Provide the [x, y] coordinate of the cell's center where the given text is located.  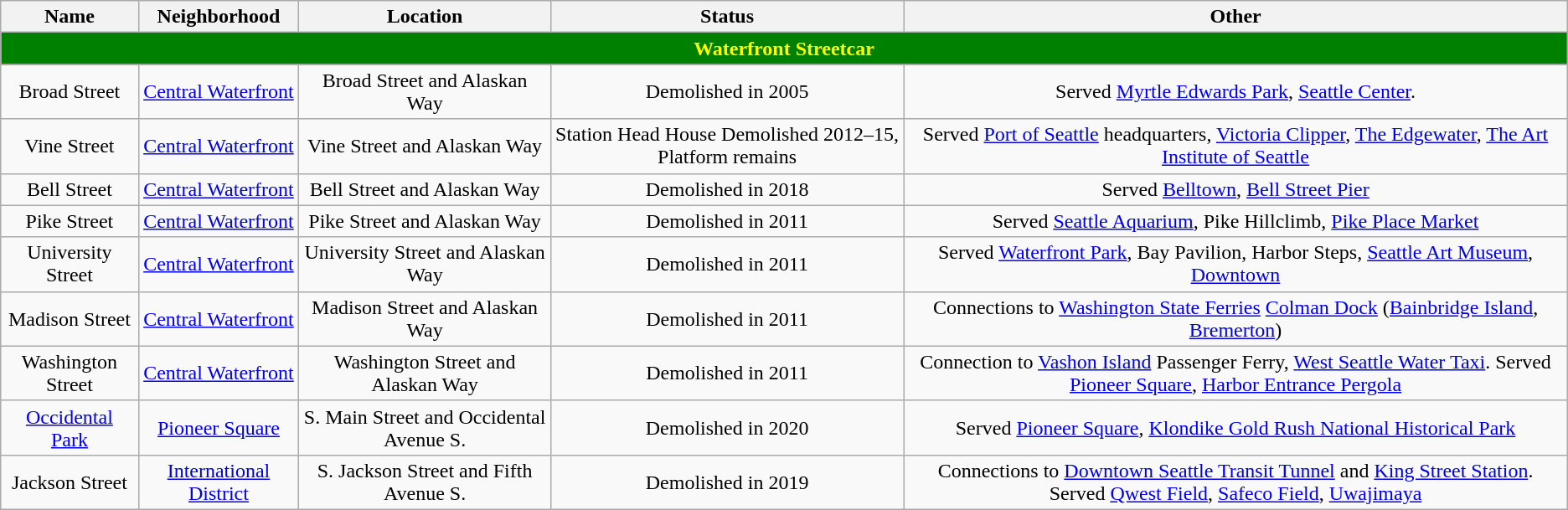
Waterfront Streetcar [784, 49]
Name [70, 17]
Broad Street [70, 92]
Station Head House Demolished 2012–15, Platform remains [727, 146]
Broad Street and Alaskan Way [425, 92]
International District [219, 482]
Connections to Washington State Ferries Colman Dock (Bainbridge Island, Bremerton) [1235, 318]
Bell Street and Alaskan Way [425, 189]
Connections to Downtown Seattle Transit Tunnel and King Street Station. Served Qwest Field, Safeco Field, Uwajimaya [1235, 482]
Pike Street and Alaskan Way [425, 221]
Demolished in 2019 [727, 482]
University Street and Alaskan Way [425, 265]
Served Seattle Aquarium, Pike Hillclimb, Pike Place Market [1235, 221]
Served Myrtle Edwards Park, Seattle Center. [1235, 92]
Connection to Vashon Island Passenger Ferry, West Seattle Water Taxi. Served Pioneer Square, Harbor Entrance Pergola [1235, 373]
Bell Street [70, 189]
Jackson Street [70, 482]
Location [425, 17]
Demolished in 2020 [727, 427]
Served Pioneer Square, Klondike Gold Rush National Historical Park [1235, 427]
Neighborhood [219, 17]
S. Jackson Street and Fifth Avenue S. [425, 482]
Vine Street [70, 146]
Madison Street [70, 318]
Pike Street [70, 221]
Served Port of Seattle headquarters, Victoria Clipper, The Edgewater, The Art Institute of Seattle [1235, 146]
Pioneer Square [219, 427]
Vine Street and Alaskan Way [425, 146]
S. Main Street and Occidental Avenue S. [425, 427]
Served Belltown, Bell Street Pier [1235, 189]
University Street [70, 265]
Status [727, 17]
Washington Street [70, 373]
Madison Street and Alaskan Way [425, 318]
Washington Street and Alaskan Way [425, 373]
Other [1235, 17]
Demolished in 2018 [727, 189]
Occidental Park [70, 427]
Served Waterfront Park, Bay Pavilion, Harbor Steps, Seattle Art Museum, Downtown [1235, 265]
Demolished in 2005 [727, 92]
